For the text-containing cell, return its midpoint in [x, y] coordinate format. 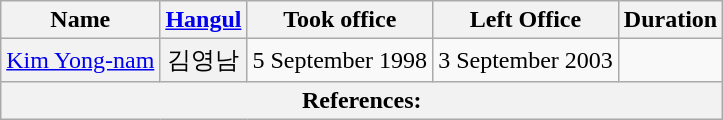
Kim Yong-nam [80, 60]
김영남 [204, 60]
Took office [340, 20]
5 September 1998 [340, 60]
Duration [670, 20]
Left Office [526, 20]
3 September 2003 [526, 60]
Name [80, 20]
Hangul [204, 20]
References: [362, 100]
